Locate the cell with the specified text and output its (x, y) center coordinate. 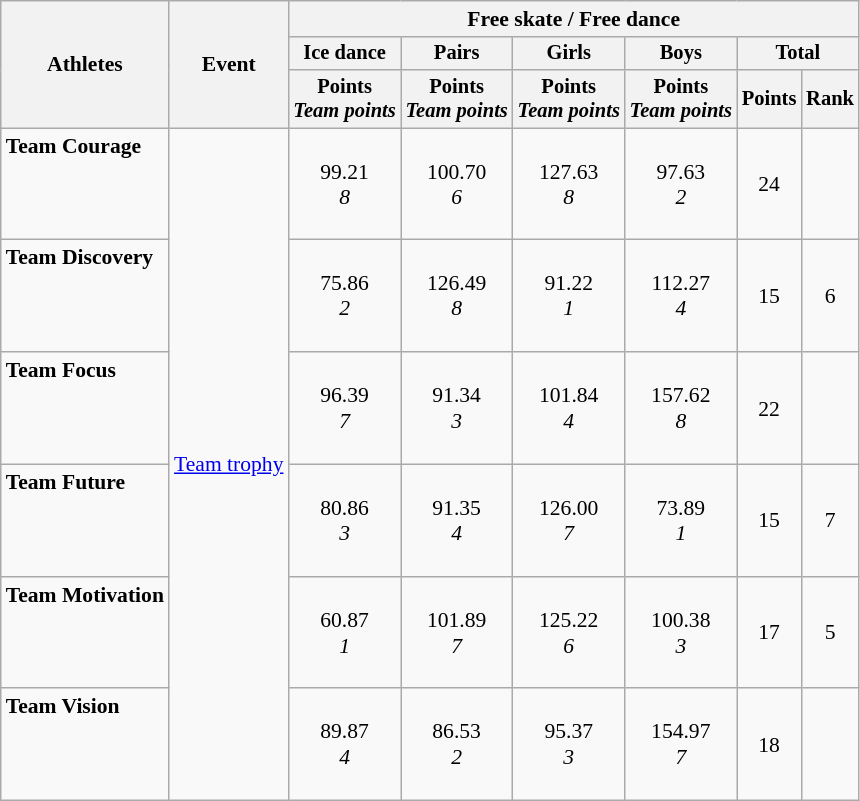
Event (229, 64)
100.706 (457, 184)
112.274 (681, 296)
Athletes (85, 64)
Team Future (85, 521)
126.007 (569, 521)
95.373 (569, 745)
101.897 (457, 633)
17 (769, 633)
100.383 (681, 633)
91.343 (457, 408)
Team Discovery (85, 296)
Team Focus (85, 408)
22 (769, 408)
Boys (681, 54)
127.638 (569, 184)
96.397 (345, 408)
80.863 (345, 521)
126.498 (457, 296)
89.874 (345, 745)
Total (798, 54)
73.891 (681, 521)
Team Courage (85, 184)
Points (769, 99)
Free skate / Free dance (574, 19)
101.844 (569, 408)
7 (830, 521)
91.354 (457, 521)
125.226 (569, 633)
24 (769, 184)
18 (769, 745)
5 (830, 633)
86.532 (457, 745)
Pairs (457, 54)
6 (830, 296)
157.628 (681, 408)
Team trophy (229, 464)
97.632 (681, 184)
Team Motivation (85, 633)
Team Vision (85, 745)
60.871 (345, 633)
75.862 (345, 296)
Girls (569, 54)
Ice dance (345, 54)
99.218 (345, 184)
Rank (830, 99)
91.221 (569, 296)
154.977 (681, 745)
